Determine the (X, Y) coordinate at the center of the cell enclosing the given text.  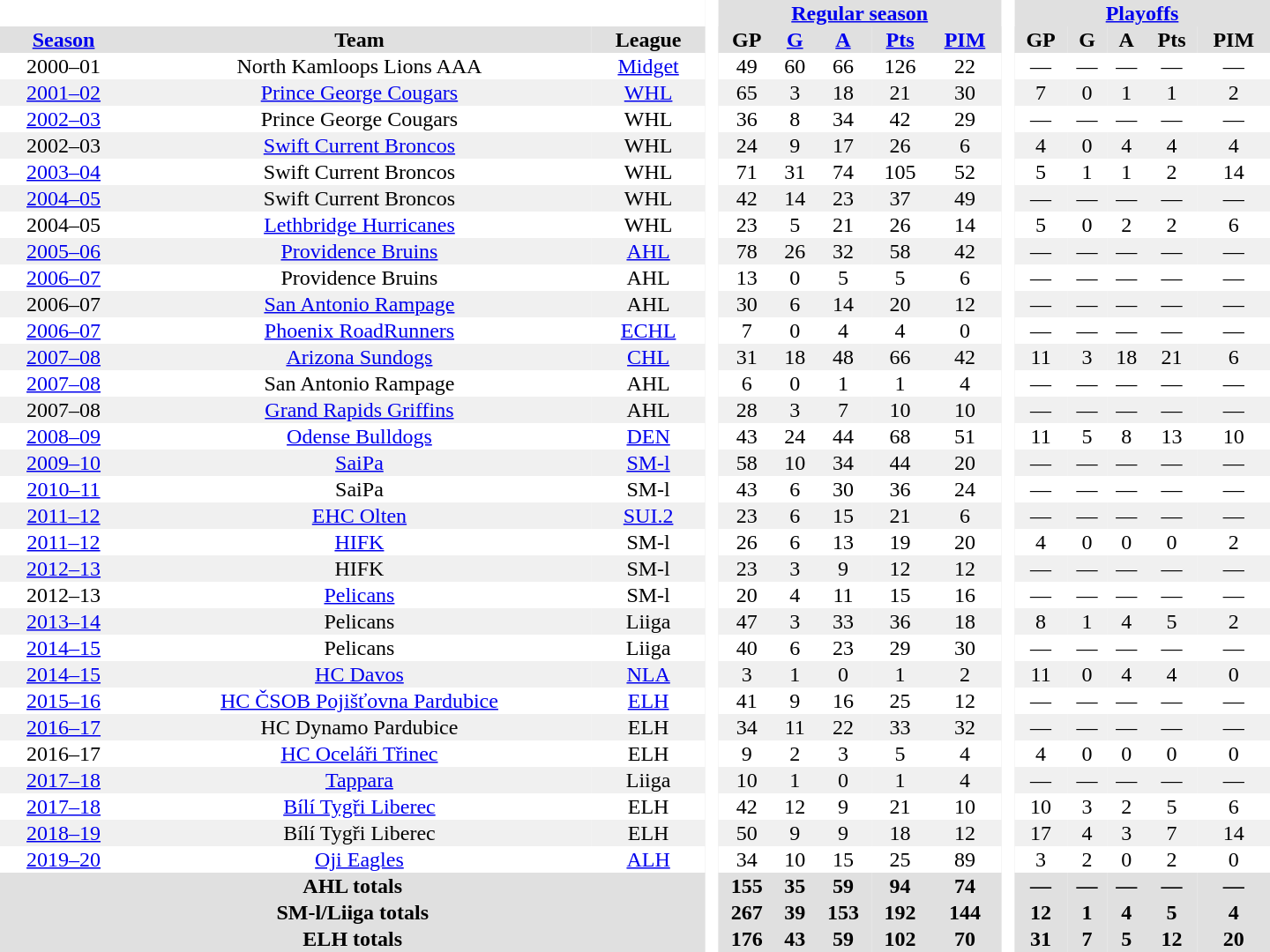
71 (746, 172)
28 (746, 410)
SM-l/Liiga totals (353, 912)
Midget (649, 66)
35 (796, 886)
70 (965, 939)
51 (965, 436)
2003–04 (63, 172)
60 (796, 66)
Lethbridge Hurricanes (360, 225)
North Kamloops Lions AAA (360, 66)
176 (746, 939)
ELH totals (353, 939)
Season (63, 40)
2013–14 (63, 621)
2010–11 (63, 489)
HC Dynamo Pardubice (360, 727)
89 (965, 859)
267 (746, 912)
HC Davos (360, 674)
Regular season (859, 13)
DEN (649, 436)
102 (900, 939)
2000–01 (63, 66)
SUI.2 (649, 516)
94 (900, 886)
2018–19 (63, 833)
153 (843, 912)
48 (843, 357)
2009–10 (63, 463)
Oji Eagles (360, 859)
EHC Olten (360, 516)
CHL (649, 357)
Grand Rapids Griffins (360, 410)
105 (900, 172)
ECHL (649, 331)
126 (900, 66)
68 (900, 436)
2015–16 (63, 701)
41 (746, 701)
HC Oceláři Třinec (360, 754)
2019–20 (63, 859)
40 (746, 648)
37 (900, 198)
ALH (649, 859)
47 (746, 621)
Tappara (360, 780)
65 (746, 93)
19 (900, 542)
2001–02 (63, 93)
HC ČSOB Pojišťovna Pardubice (360, 701)
39 (796, 912)
AHL totals (353, 886)
Team (360, 40)
155 (746, 886)
2005–06 (63, 251)
Arizona Sundogs (360, 357)
50 (746, 833)
144 (965, 912)
Phoenix RoadRunners (360, 331)
League (649, 40)
192 (900, 912)
52 (965, 172)
Playoffs (1142, 13)
78 (746, 251)
2008–09 (63, 436)
NLA (649, 674)
Odense Bulldogs (360, 436)
